Return [x, y] of the center of cell containing provided text 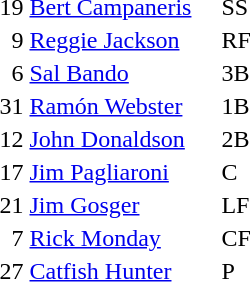
Jim Gosger [122, 205]
Jim Pagliaroni [122, 172]
Ramón Webster [122, 106]
John Donaldson [122, 139]
Rick Monday [122, 238]
Sal Bando [122, 73]
Reggie Jackson [122, 40]
